Return [X, Y] of the center of cell containing provided text 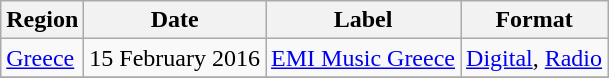
Format [534, 20]
Digital, Radio [534, 58]
15 February 2016 [175, 58]
Greece [42, 58]
EMI Music Greece [364, 58]
Date [175, 20]
Region [42, 20]
Label [364, 20]
